Detect which cell encompasses the target text, then output its (x, y) center coordinate. 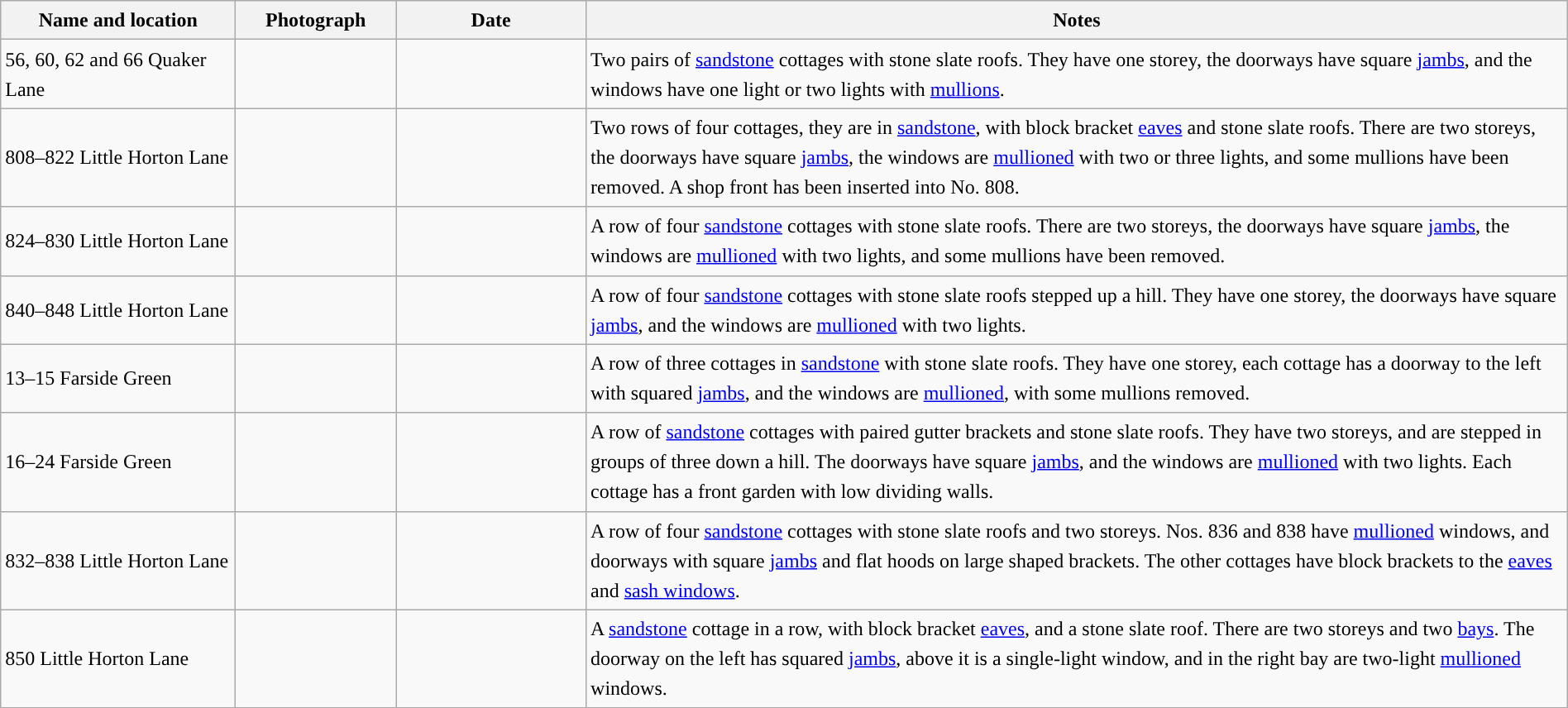
832–838 Little Horton Lane (118, 561)
824–830 Little Horton Lane (118, 242)
Notes (1077, 20)
850 Little Horton Lane (118, 658)
Photograph (316, 20)
840–848 Little Horton Lane (118, 309)
Date (491, 20)
13–15 Farside Green (118, 379)
Name and location (118, 20)
16–24 Farside Green (118, 462)
56, 60, 62 and 66 Quaker Lane (118, 74)
808–822 Little Horton Lane (118, 157)
